Return the [X, Y] coordinate for the center point of the cell that contains the specified text.  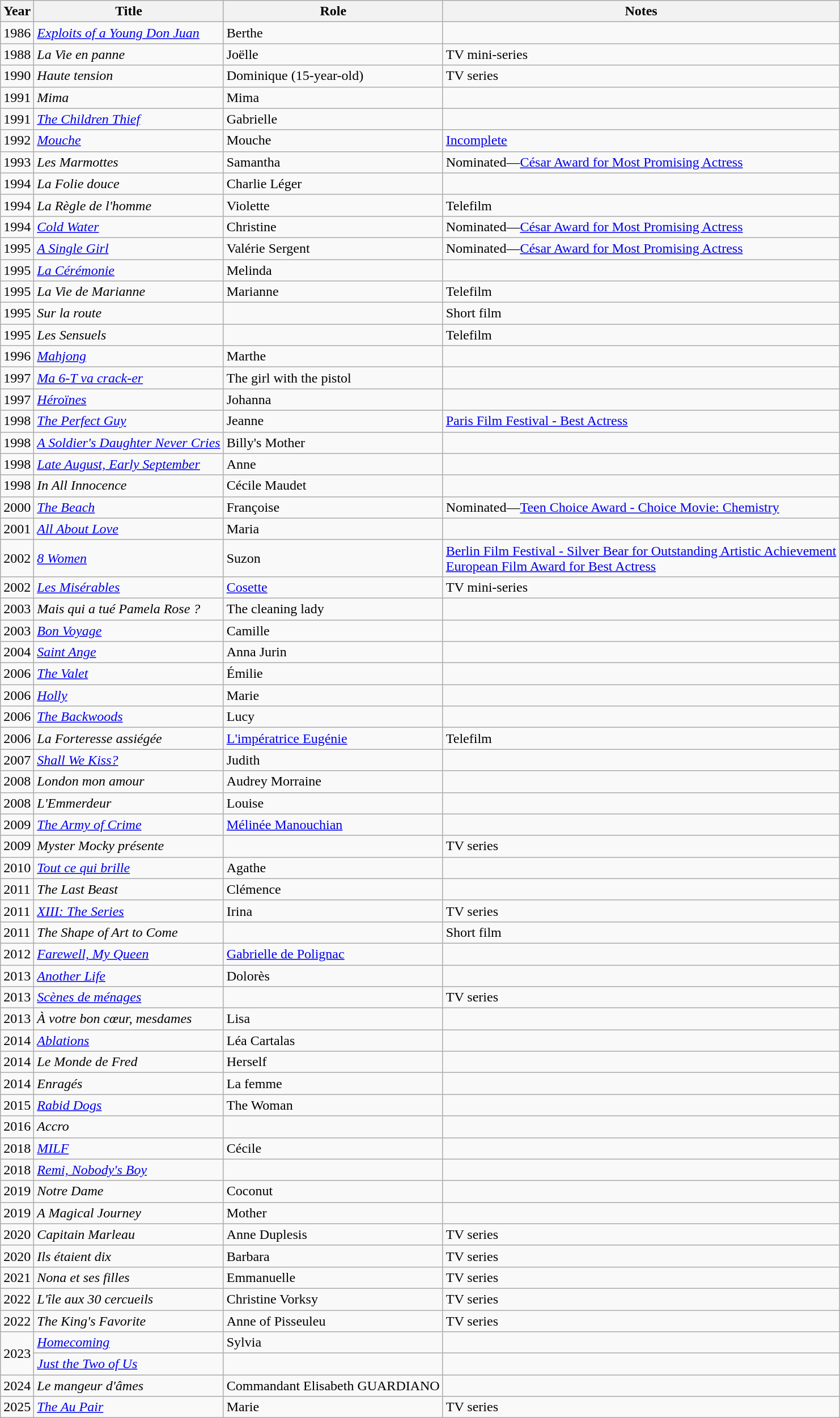
Judith [333, 760]
The King's Favorite [129, 1321]
The girl with the pistol [333, 378]
La Règle de l'homme [129, 205]
Saint Ange [129, 652]
Dolorès [333, 975]
Shall We Kiss? [129, 760]
2001 [17, 529]
Léa Cartalas [333, 1041]
Marthe [333, 356]
Cécile [333, 1148]
In All Innocence [129, 486]
Lisa [333, 1019]
The Valet [129, 674]
Mais qui a tué Pamela Rose ? [129, 609]
2021 [17, 1277]
1990 [17, 76]
2012 [17, 954]
Herself [333, 1062]
2023 [17, 1353]
La Vie en panne [129, 54]
All About Love [129, 529]
La Cérémonie [129, 270]
Bon Voyage [129, 631]
The Children Thief [129, 119]
Irina [333, 911]
A Magical Journey [129, 1213]
Mahjong [129, 356]
Ma 6-T va crack-er [129, 378]
Marianne [333, 292]
Les Misérables [129, 587]
The Backwoods [129, 717]
Tout ce qui brille [129, 868]
Mélinée Manouchian [333, 825]
2016 [17, 1127]
Sylvia [333, 1343]
Homecoming [129, 1343]
Camille [333, 631]
Audrey Morraine [333, 782]
XIII: The Series [129, 911]
Anna Jurin [333, 652]
Berthe [333, 33]
Holly [129, 695]
Another Life [129, 975]
The cleaning lady [333, 609]
Barbara [333, 1256]
1986 [17, 33]
La Folie douce [129, 184]
Sur la route [129, 313]
Notes [641, 11]
2007 [17, 760]
A Soldier's Daughter Never Cries [129, 443]
Ablations [129, 1041]
Suzon [333, 558]
Farewell, My Queen [129, 954]
Le mangeur d'âmes [129, 1386]
MILF [129, 1148]
Billy's Mother [333, 443]
Incomplete [641, 141]
Commandant Elisabeth GUARDIANO [333, 1386]
Le Monde de Fred [129, 1062]
Cold Water [129, 227]
Coconut [333, 1191]
Héroïnes [129, 400]
Gabrielle [333, 119]
Maria [333, 529]
Exploits of a Young Don Juan [129, 33]
1992 [17, 141]
The Last Beast [129, 889]
Melinda [333, 270]
2004 [17, 652]
Berlin Film Festival - Silver Bear for Outstanding Artistic AchievementEuropean Film Award for Best Actress [641, 558]
Notre Dame [129, 1191]
The Woman [333, 1105]
The Perfect Guy [129, 421]
Title [129, 11]
Christine [333, 227]
L'Emmerdeur [129, 803]
La Forteresse assiégée [129, 738]
Gabrielle de Polignac [333, 954]
Late August, Early September [129, 464]
Agathe [333, 868]
Anne of Pisseuleu [333, 1321]
Haute tension [129, 76]
Lucy [333, 717]
2000 [17, 507]
L'île aux 30 cercueils [129, 1299]
La Vie de Marianne [129, 292]
Jeanne [333, 421]
Violette [333, 205]
Samantha [333, 162]
Nominated—Teen Choice Award - Choice Movie: Chemistry [641, 507]
Anne Duplesis [333, 1234]
Scènes de ménages [129, 997]
Nona et ses filles [129, 1277]
À votre bon cœur, mesdames [129, 1019]
Anne [333, 464]
1988 [17, 54]
The Au Pair [129, 1407]
Rabid Dogs [129, 1105]
2015 [17, 1105]
2025 [17, 1407]
8 Women [129, 558]
Emmanuelle [333, 1277]
A Single Girl [129, 248]
Cécile Maudet [333, 486]
Myster Mocky présente [129, 846]
Valérie Sergent [333, 248]
Les Marmottes [129, 162]
Charlie Léger [333, 184]
Émilie [333, 674]
Enragés [129, 1084]
Christine Vorksy [333, 1299]
Role [333, 11]
L'impératrice Eugénie [333, 738]
Accro [129, 1127]
Year [17, 11]
London mon amour [129, 782]
Remi, Nobody's Boy [129, 1170]
Dominique (15-year-old) [333, 76]
The Beach [129, 507]
2024 [17, 1386]
Capitain Marleau [129, 1234]
Clémence [333, 889]
1996 [17, 356]
Ils étaient dix [129, 1256]
La femme [333, 1084]
The Army of Crime [129, 825]
1993 [17, 162]
Mother [333, 1213]
Françoise [333, 507]
The Shape of Art to Come [129, 932]
Louise [333, 803]
Just the Two of Us [129, 1364]
Johanna [333, 400]
Les Sensuels [129, 335]
Cosette [333, 587]
Joëlle [333, 54]
2010 [17, 868]
Paris Film Festival - Best Actress [641, 421]
